Detect which cell encompasses the target text, then output its [X, Y] center coordinate. 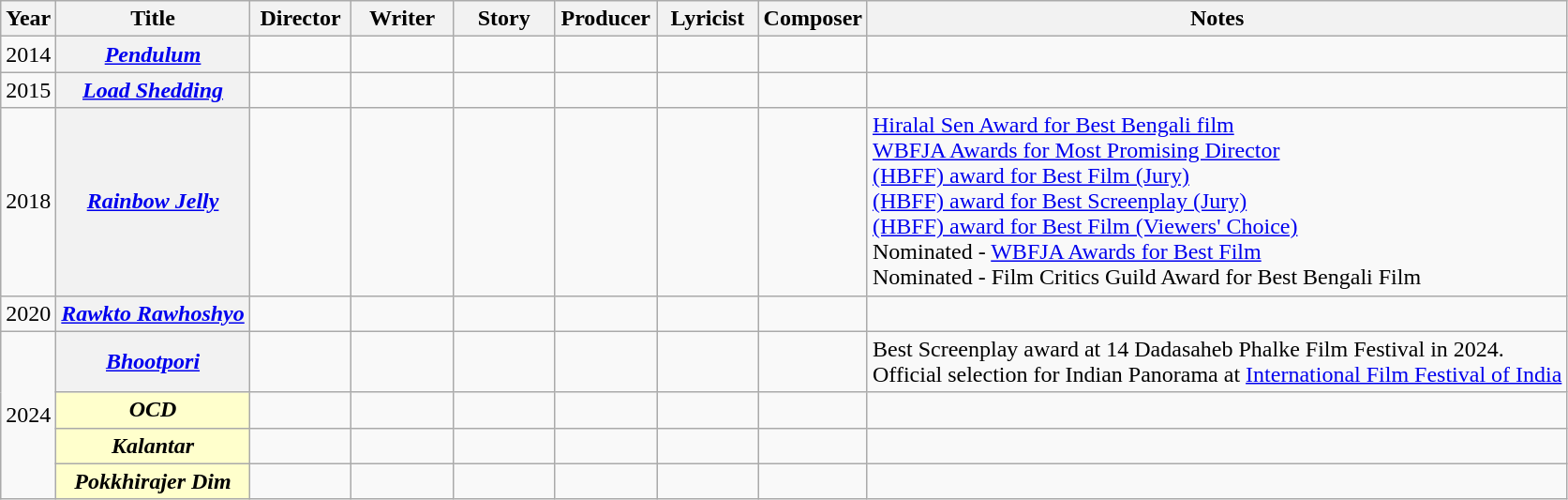
Writer [403, 19]
Notes [1217, 19]
OCD [153, 410]
2018 [28, 202]
Director [300, 19]
Load Shedding [153, 90]
Rawkto Rawhoshyo [153, 313]
Bhootpori [153, 362]
2015 [28, 90]
Title [153, 19]
Best Screenplay award at 14 Dadasaheb Phalke Film Festival in 2024.Official selection for Indian Panorama at International Film Festival of India [1217, 362]
Pokkhirajer Dim [153, 481]
Story [504, 19]
Kalantar [153, 446]
Lyricist [709, 19]
2020 [28, 313]
2014 [28, 54]
Composer [813, 19]
Rainbow Jelly [153, 202]
Producer [605, 19]
Year [28, 19]
Pendulum [153, 54]
2024 [28, 415]
